Pinpoint the cell where the given text exists, returning its (x, y) midpoint coordinate. 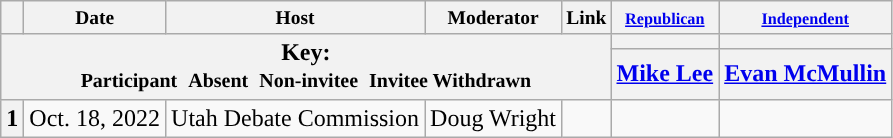
Doug Wright (494, 118)
Mike Lee (665, 74)
Oct. 18, 2022 (95, 118)
Host (296, 18)
Independent (806, 18)
Moderator (494, 18)
Utah Debate Commission (296, 118)
Evan McMullin (806, 74)
Link (586, 18)
Key: Participant Absent Non-invitee Invitee Withdrawn (306, 66)
1 (12, 118)
Republican (665, 18)
Date (95, 18)
